Capture the cell that displays the provided text and extract its (x, y) central coordinate. 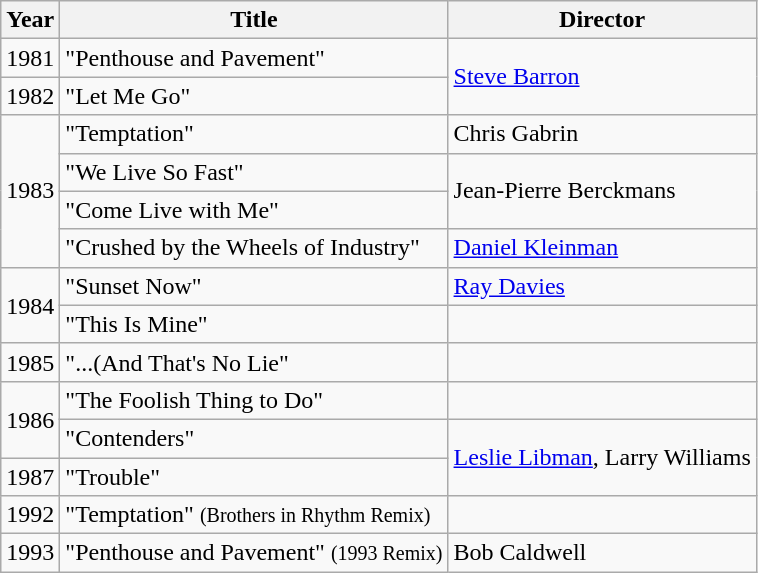
"Penthouse and Pavement" (1993 Remix) (254, 553)
Bob Caldwell (602, 553)
"...(And That's No Lie" (254, 362)
Steve Barron (602, 77)
"Trouble" (254, 477)
1985 (30, 362)
"Penthouse and Pavement" (254, 58)
Title (254, 20)
Director (602, 20)
1982 (30, 96)
"The Foolish Thing to Do" (254, 400)
Leslie Libman, Larry Williams (602, 457)
"Temptation" (Brothers in Rhythm Remix) (254, 515)
"Contenders" (254, 438)
Daniel Kleinman (602, 248)
Ray Davies (602, 286)
1987 (30, 477)
1986 (30, 419)
"Let Me Go" (254, 96)
1993 (30, 553)
Chris Gabrin (602, 134)
"Crushed by the Wheels of Industry" (254, 248)
"This Is Mine" (254, 324)
"We Live So Fast" (254, 172)
"Sunset Now" (254, 286)
1981 (30, 58)
1984 (30, 305)
"Temptation" (254, 134)
"Come Live with Me" (254, 210)
Year (30, 20)
Jean-Pierre Berckmans (602, 191)
1992 (30, 515)
1983 (30, 191)
